Determine the [X, Y] coordinate at the center of the cell enclosing the given text.  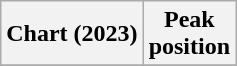
Peak position [189, 34]
Chart (2023) [72, 34]
